Locate the cell with the specified text and output its [x, y] center coordinate. 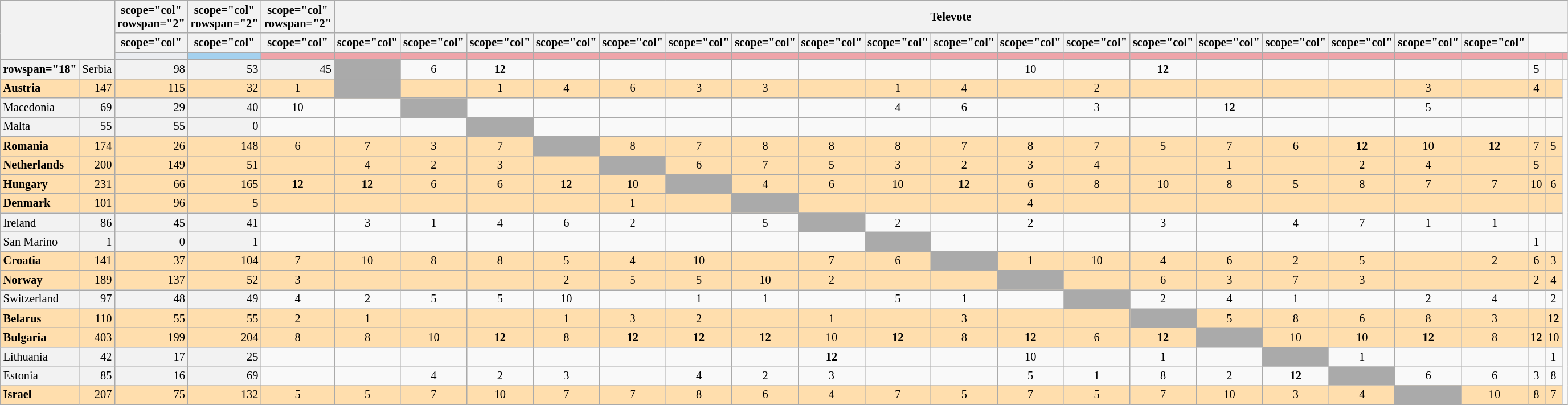
48 [152, 299]
189 [97, 280]
41 [224, 223]
Lithuania [40, 357]
96 [152, 203]
149 [152, 165]
Switzerland [40, 299]
52 [224, 280]
26 [152, 146]
174 [97, 146]
49 [224, 299]
148 [224, 146]
147 [97, 88]
231 [97, 184]
104 [224, 261]
Estonia [40, 376]
101 [97, 203]
42 [97, 357]
17 [152, 357]
Norway [40, 280]
165 [224, 184]
Macedonia [40, 108]
32 [224, 88]
98 [152, 69]
Romania [40, 146]
204 [224, 338]
85 [97, 376]
199 [152, 338]
Serbia [97, 69]
Belarus [40, 318]
403 [97, 338]
29 [152, 108]
Israel [40, 395]
97 [97, 299]
25 [224, 357]
132 [224, 395]
Televote [951, 17]
Ireland [40, 223]
Croatia [40, 261]
53 [224, 69]
86 [97, 223]
110 [97, 318]
San Marino [40, 242]
Austria [40, 88]
141 [97, 261]
16 [152, 376]
Bulgaria [40, 338]
207 [97, 395]
51 [224, 165]
137 [152, 280]
40 [224, 108]
37 [152, 261]
200 [97, 165]
Denmark [40, 203]
rowspan="18" [40, 69]
75 [152, 395]
115 [152, 88]
Netherlands [40, 165]
Hungary [40, 184]
Malta [40, 126]
66 [152, 184]
